Extract the (X, Y) coordinate from the center of the cell holding the provided text.  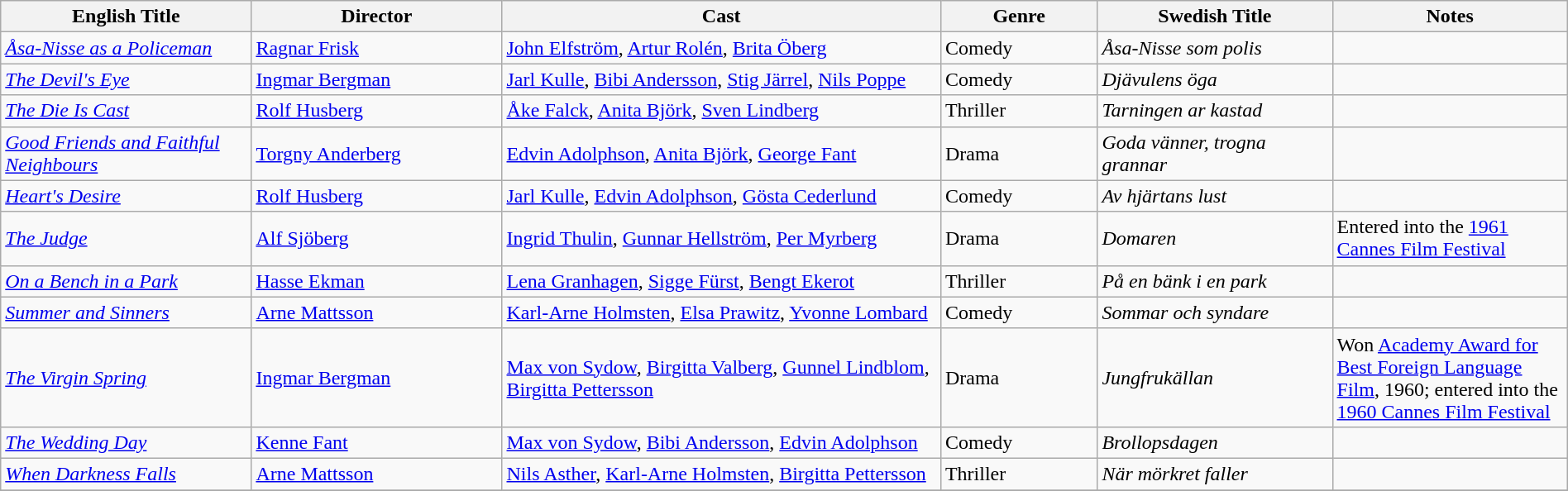
The Virgin Spring (126, 377)
On a Bench in a Park (126, 281)
Won Academy Award for Best Foreign Language Film, 1960; entered into the 1960 Cannes Film Festival (1450, 377)
Kenne Fant (377, 442)
När mörkret faller (1215, 474)
Lena Granhagen, Sigge Fürst, Bengt Ekerot (721, 281)
Djävulens öga (1215, 79)
Cast (721, 17)
Notes (1450, 17)
Tarningen ar kastad (1215, 111)
English Title (126, 17)
Heart's Desire (126, 196)
Summer and Sinners (126, 312)
Jarl Kulle, Edvin Adolphson, Gösta Cederlund (721, 196)
Edvin Adolphson, Anita Björk, George Fant (721, 154)
Good Friends and Faithful Neighbours (126, 154)
The Die Is Cast (126, 111)
Director (377, 17)
Swedish Title (1215, 17)
Hasse Ekman (377, 281)
Domaren (1215, 238)
The Devil's Eye (126, 79)
Genre (1019, 17)
Sommar och syndare (1215, 312)
Åke Falck, Anita Björk, Sven Lindberg (721, 111)
Åsa-Nisse som polis (1215, 48)
Brollopsdagen (1215, 442)
Åsa-Nisse as a Policeman (126, 48)
The Judge (126, 238)
Goda vänner, trogna grannar (1215, 154)
John Elfström, Artur Rolén, Brita Öberg (721, 48)
Torgny Anderberg (377, 154)
Jarl Kulle, Bibi Andersson, Stig Järrel, Nils Poppe (721, 79)
Max von Sydow, Birgitta Valberg, Gunnel Lindblom, Birgitta Pettersson (721, 377)
Nils Asther, Karl-Arne Holmsten, Birgitta Pettersson (721, 474)
Jungfrukällan (1215, 377)
Alf Sjöberg (377, 238)
The Wedding Day (126, 442)
Entered into the 1961 Cannes Film Festival (1450, 238)
Karl-Arne Holmsten, Elsa Prawitz, Yvonne Lombard (721, 312)
Ragnar Frisk (377, 48)
På en bänk i en park (1215, 281)
Ingrid Thulin, Gunnar Hellström, Per Myrberg (721, 238)
Av hjärtans lust (1215, 196)
When Darkness Falls (126, 474)
Max von Sydow, Bibi Andersson, Edvin Adolphson (721, 442)
